Locate the cell with the specified text and output its (X, Y) center coordinate. 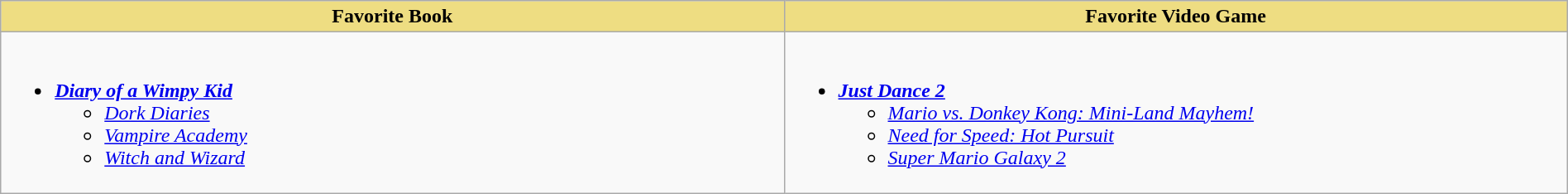
Favorite Video Game (1176, 17)
Diary of a Wimpy KidDork DiariesVampire AcademyWitch and Wizard (392, 113)
Just Dance 2Mario vs. Donkey Kong: Mini-Land Mayhem!Need for Speed: Hot PursuitSuper Mario Galaxy 2 (1176, 113)
Favorite Book (392, 17)
